Detect which cell encompasses the target text, then output its [x, y] center coordinate. 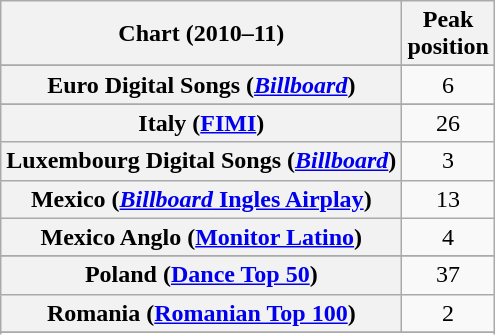
Peakposition [448, 34]
Chart (2010–11) [202, 34]
13 [448, 199]
2 [448, 313]
6 [448, 85]
4 [448, 237]
Italy (FIMI) [202, 123]
Euro Digital Songs (Billboard) [202, 85]
3 [448, 161]
Luxembourg Digital Songs (Billboard) [202, 161]
Poland (Dance Top 50) [202, 275]
37 [448, 275]
Mexico (Billboard Ingles Airplay) [202, 199]
Mexico Anglo (Monitor Latino) [202, 237]
Romania (Romanian Top 100) [202, 313]
26 [448, 123]
